Find where the given text appears and provide that cell's center as (X, Y) coordinate. 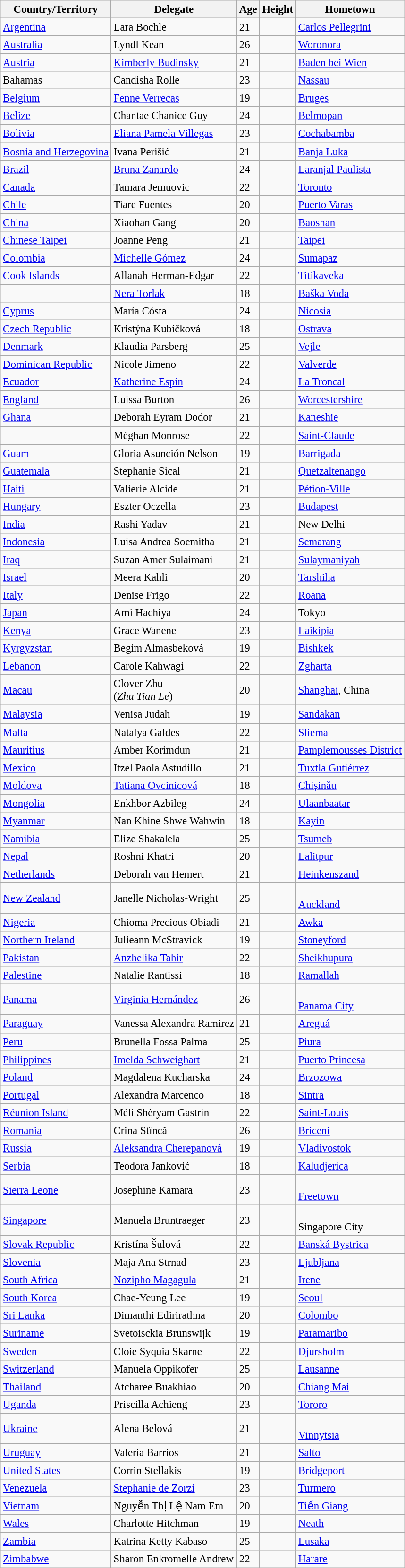
Northern Ireland (56, 940)
Elize Shakalela (174, 839)
Uruguay (56, 1453)
South Africa (56, 1280)
Bishkek (350, 648)
Puerto Varas (350, 204)
Sandakan (350, 714)
Japan (56, 613)
Laranjal Paulista (350, 169)
Thailand (56, 1387)
Ghana (56, 418)
Ramallah (350, 975)
Awka (350, 923)
Amber Korimdun (174, 750)
Toronto (350, 187)
Méghan Monrose (174, 435)
Malta (56, 732)
Wales (56, 1524)
Australia (56, 45)
Nera Torlak (174, 293)
Pamplemousses District (350, 750)
Réunion Island (56, 1113)
Kaneshie (350, 418)
Puerto Princesa (350, 1059)
Iraq (56, 559)
Zimbabwe (56, 1559)
Slovak Republic (56, 1245)
Ecuador (56, 382)
Kyrgyzstan (56, 648)
Dominican Republic (56, 364)
Canada (56, 187)
Nicole Jimeno (174, 364)
Hometown (350, 9)
Paraguay (56, 1024)
La Troncal (350, 382)
Charlotte Hitchman (174, 1524)
Suzan Amer Sulaimani (174, 559)
Nepal (56, 856)
Panama City (350, 1000)
Itzel Paola Astudillo (174, 768)
Manuela Oppikofer (174, 1369)
Barrigada (350, 453)
Banja Luka (350, 152)
Kenya (56, 631)
Russia (56, 1148)
Hungary (56, 507)
Xiaohan Gang (174, 222)
Guatemala (56, 471)
Ljubljana (350, 1263)
Israel (56, 577)
Paramaribo (350, 1333)
Bruna Zanardo (174, 169)
Chile (56, 204)
Palestine (56, 975)
England (56, 400)
Chioma Precious Obiadi (174, 923)
Taipei (350, 240)
Harare (350, 1559)
Slovenia (56, 1263)
Lebanon (56, 666)
Ulaanbaatar (350, 803)
Rashi Yadav (174, 524)
Heinkenszand (350, 874)
Mexico (56, 768)
Katherine Espín (174, 382)
Baden bei Wien (350, 63)
Clover Zhu (Zhu Tian Le) (174, 690)
Lara Bochle (174, 27)
Piura (350, 1042)
Quetzaltenango (350, 471)
Namibia (56, 839)
Banská Bystrica (350, 1245)
Luisa Andrea Soemitha (174, 542)
Roshni Khatri (174, 856)
Stephanie de Zorzi (174, 1488)
Enkhbor Azbileg (174, 803)
Chiang Mai (350, 1387)
Irene (350, 1280)
Julieann McStravick (174, 940)
Freetown (350, 1190)
Brazil (56, 169)
Alena Belová (174, 1429)
Candisha Rolle (174, 80)
Delegate (174, 9)
Moldova (56, 785)
Chantae Chanice Guy (174, 116)
Belgium (56, 98)
Luissa Burton (174, 400)
Worcestershire (350, 400)
Myanmar (56, 821)
Sulaymaniyah (350, 559)
Gloria Asunción Nelson (174, 453)
Venezuela (56, 1488)
Vladivostok (350, 1148)
Dimanthi Edirirathna (174, 1316)
Eszter Oczella (174, 507)
Tiare Fuentes (174, 204)
Magdalena Kucharska (174, 1077)
Colombo (350, 1316)
Colombia (56, 258)
China (56, 222)
Ivana Perišić (174, 152)
Lalitpur (350, 856)
Tokyo (350, 613)
Tamara Jemuovic (174, 187)
Baoshan (350, 222)
Guam (56, 453)
Saint-Claude (350, 435)
Budapest (350, 507)
Kaludjerica (350, 1166)
Priscilla Achieng (174, 1404)
Haiti (56, 489)
Deborah Eyram Dodor (174, 418)
Chișinău (350, 785)
Cyprus (56, 311)
Tatiana Ovcinicová (174, 785)
Ostrava (350, 329)
Austria (56, 63)
Roana (350, 595)
Portugal (56, 1095)
Nan Khine Shwe Wahwin (174, 821)
Ukraine (56, 1429)
Natalie Rantissi (174, 975)
Tuxtla Gutiérrez (350, 768)
Deborah van Hemert (174, 874)
Bosnia and Herzegovina (56, 152)
Vanessa Alexandra Ramirez (174, 1024)
Mongolia (56, 803)
Michelle Gómez (174, 258)
Laikipia (350, 631)
Nigeria (56, 923)
Lyndl Kean (174, 45)
Vejle (350, 347)
Nguyễn Thị Lệ Nam Em (174, 1506)
Saint-Louis (350, 1113)
Djursholm (350, 1351)
Sri Lanka (56, 1316)
Poland (56, 1077)
Turmero (350, 1488)
Denise Frigo (174, 595)
Pétion-Ville (350, 489)
Crina Stîncă (174, 1130)
Corrin Stellakis (174, 1470)
Nassau (350, 80)
Virginia Hernández (174, 1000)
Aleksandra Cherepanová (174, 1148)
Singapore City (350, 1221)
Anzhelika Tahir (174, 958)
Switzerland (56, 1369)
Manuela Bruntraeger (174, 1221)
Italy (56, 595)
Tsumeb (350, 839)
Natalya Galdes (174, 732)
Cloie Syquia Skarne (174, 1351)
India (56, 524)
Malaysia (56, 714)
Salto (350, 1453)
Tiền Giang (350, 1506)
Woronora (350, 45)
Ami Hachiya (174, 613)
Bolivia (56, 134)
Valverde (350, 364)
Bruges (350, 98)
Zgharta (350, 666)
María Cósta (174, 311)
New Zealand (56, 898)
Sliema (350, 732)
Kristína Šulová (174, 1245)
Singapore (56, 1221)
Romania (56, 1130)
Cook Islands (56, 276)
Bridgeport (350, 1470)
Joanne Peng (174, 240)
Begim Almasbeková (174, 648)
Briceni (350, 1130)
Suriname (56, 1333)
Grace Wanene (174, 631)
Lusaka (350, 1542)
Maja Ana Strnad (174, 1263)
Svetoisckia Brunswijk (174, 1333)
Age (248, 9)
Sierra Leone (56, 1190)
Atcharee Buakhiao (174, 1387)
Teodora Janković (174, 1166)
Pakistan (56, 958)
Philippines (56, 1059)
Brunella Fossa Palma (174, 1042)
Argentina (56, 27)
Auckland (350, 898)
Eliana Pamela Villegas (174, 134)
Sintra (350, 1095)
Sheikhupura (350, 958)
Netherlands (56, 874)
Klaudia Parsberg (174, 347)
Bahamas (56, 80)
Alexandra Marcenco (174, 1095)
Belmopan (350, 116)
Baška Voda (350, 293)
Titikaveka (350, 276)
Stephanie Sical (174, 471)
Czech Republic (56, 329)
Denmark (56, 347)
Macau (56, 690)
Katrina Ketty Kabaso (174, 1542)
Uganda (56, 1404)
Cochabamba (350, 134)
Carlos Pellegrini (350, 27)
Fenne Verrecas (174, 98)
Zambia (56, 1542)
Allanah Herman-Edgar (174, 276)
Carole Kahwagi (174, 666)
Country/Territory (56, 9)
Sharon Enkromelle Andrew (174, 1559)
Chae-Yeung Lee (174, 1298)
Stoneyford (350, 940)
Peru (56, 1042)
Shanghai, China (350, 690)
Vinnytsia (350, 1429)
Sweden (56, 1351)
Janelle Nicholas-Wright (174, 898)
Nicosia (350, 311)
Imelda Schweighart (174, 1059)
Seoul (350, 1298)
Panama (56, 1000)
Valierie Alcide (174, 489)
Areguá (350, 1024)
Belize (56, 116)
Brzozowa (350, 1077)
Tarshiha (350, 577)
Kimberly Budinsky (174, 63)
Sumapaz (350, 258)
Indonesia (56, 542)
Neath (350, 1524)
Serbia (56, 1166)
Semarang (350, 542)
Valeria Barrios (174, 1453)
Josephine Kamara (174, 1190)
New Delhi (350, 524)
Mauritius (56, 750)
Kristýna Kubíčková (174, 329)
Meera Kahli (174, 577)
Tororo (350, 1404)
Méli Shèryam Gastrin (174, 1113)
Vietnam (56, 1506)
Chinese Taipei (56, 240)
Venisa Judah (174, 714)
South Korea (56, 1298)
United States (56, 1470)
Kayin (350, 821)
Height (278, 9)
Nozipho Magagula (174, 1280)
Lausanne (350, 1369)
